Capture the cell that displays the provided text and extract its (X, Y) central coordinate. 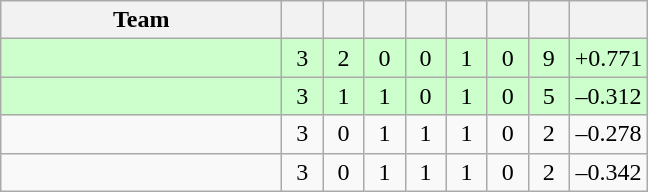
Team (142, 20)
5 (548, 96)
+0.771 (608, 58)
9 (548, 58)
–0.278 (608, 134)
–0.342 (608, 172)
–0.312 (608, 96)
